Detect which cell encompasses the target text, then output its (X, Y) center coordinate. 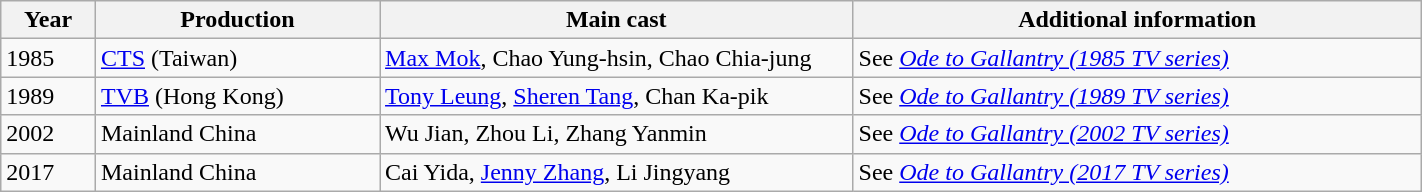
Max Mok, Chao Yung-hsin, Chao Chia-jung (617, 58)
Tony Leung, Sheren Tang, Chan Ka-pik (617, 96)
1989 (48, 96)
See Ode to Gallantry (2017 TV series) (1137, 172)
See Ode to Gallantry (2002 TV series) (1137, 134)
CTS (Taiwan) (237, 58)
Year (48, 20)
2002 (48, 134)
See Ode to Gallantry (1985 TV series) (1137, 58)
1985 (48, 58)
Cai Yida, Jenny Zhang, Li Jingyang (617, 172)
2017 (48, 172)
See Ode to Gallantry (1989 TV series) (1137, 96)
TVB (Hong Kong) (237, 96)
Main cast (617, 20)
Production (237, 20)
Additional information (1137, 20)
Wu Jian, Zhou Li, Zhang Yanmin (617, 134)
